Locate the cell with the specified text and output its [x, y] center coordinate. 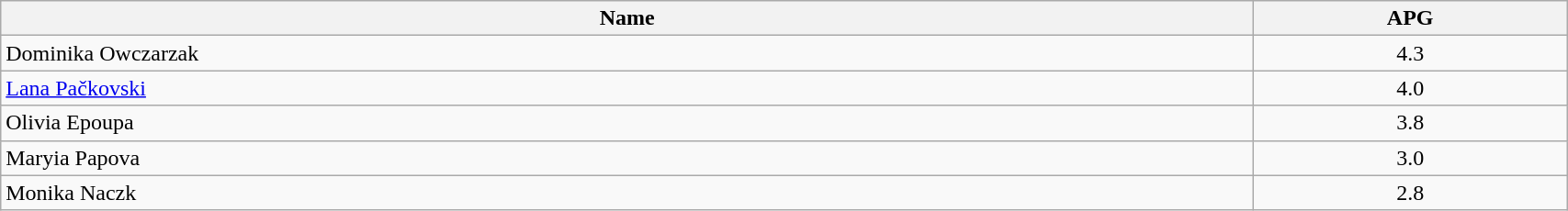
APG [1411, 18]
3.8 [1411, 123]
Lana Pačkovski [627, 88]
3.0 [1411, 158]
Name [627, 18]
Monika Naczk [627, 193]
Maryia Papova [627, 158]
4.0 [1411, 88]
2.8 [1411, 193]
Olivia Epoupa [627, 123]
Dominika Owczarzak [627, 53]
4.3 [1411, 53]
